Return the (x, y) coordinate for the center point of the cell that contains the specified text.  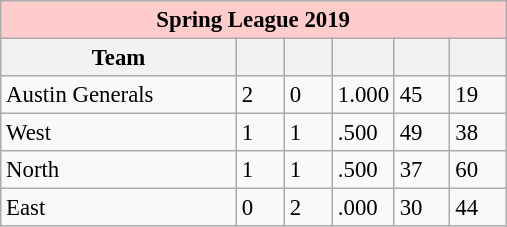
North (119, 170)
East (119, 208)
Team (119, 58)
West (119, 133)
37 (422, 170)
30 (422, 208)
60 (478, 170)
45 (422, 95)
.000 (364, 208)
44 (478, 208)
Austin Generals (119, 95)
38 (478, 133)
19 (478, 95)
1.000 (364, 95)
Spring League 2019 (254, 20)
49 (422, 133)
